Determine the [x, y] coordinate at the center of the cell enclosing the given text.  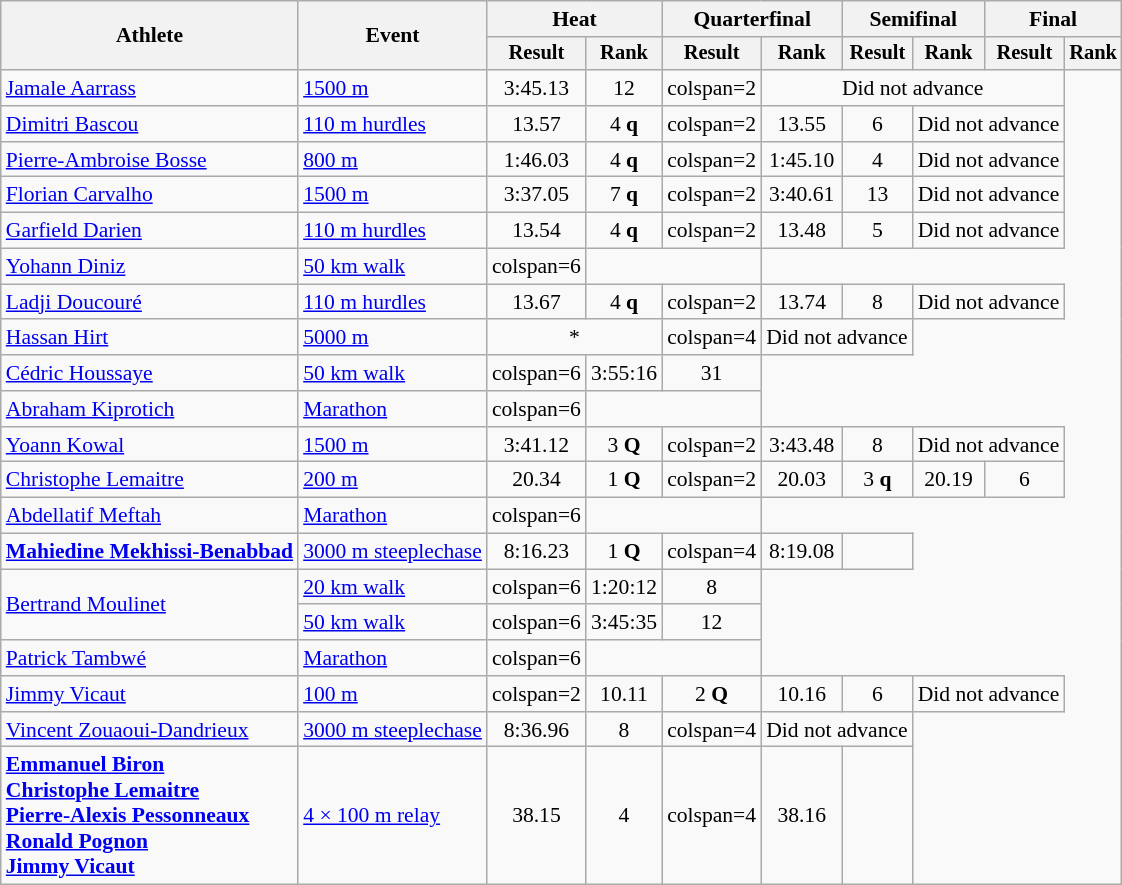
13.67 [536, 302]
5 [877, 231]
Mahiedine Mekhissi-Benabbad [150, 552]
Jamale Aarrass [150, 88]
13.74 [802, 302]
Patrick Tambwé [150, 658]
10.16 [802, 694]
3:45:35 [624, 623]
1:45.10 [802, 160]
Dimitri Bascou [150, 124]
3 q [877, 480]
13 [877, 195]
2 Q [712, 694]
4 × 100 m relay [392, 816]
Vincent Zouaoui-Dandrieux [150, 730]
Cédric Houssaye [150, 373]
10.11 [624, 694]
200 m [392, 480]
Emmanuel BironChristophe LemaitrePierre-Alexis PessonneauxRonald PognonJimmy Vicaut [150, 816]
1:46.03 [536, 160]
Quarterfinal [752, 19]
5000 m [392, 338]
1:20:12 [624, 587]
Florian Carvalho [150, 195]
3:43.48 [802, 445]
20.34 [536, 480]
Jimmy Vicaut [150, 694]
Pierre-Ambroise Bosse [150, 160]
38.16 [802, 816]
20.19 [949, 480]
Athlete [150, 36]
3 Q [624, 445]
800 m [392, 160]
100 m [392, 694]
31 [712, 373]
3:55:16 [624, 373]
13.48 [802, 231]
Christophe Lemaitre [150, 480]
Hassan Hirt [150, 338]
Abdellatif Meftah [150, 516]
Abraham Kiprotich [150, 409]
Yohann Diniz [150, 267]
Final [1053, 19]
7 q [624, 195]
Ladji Doucouré [150, 302]
3:40.61 [802, 195]
Semifinal [913, 19]
20.03 [802, 480]
Garfield Darien [150, 231]
13.57 [536, 124]
13.54 [536, 231]
13.55 [802, 124]
8:16.23 [536, 552]
3:41.12 [536, 445]
38.15 [536, 816]
8:36.96 [536, 730]
Bertrand Moulinet [150, 604]
8:19.08 [802, 552]
Yoann Kowal [150, 445]
3:37.05 [536, 195]
* [574, 338]
20 km walk [392, 587]
3:45.13 [536, 88]
Event [392, 36]
Heat [574, 19]
